Return the [x, y] coordinate for the center point of the cell that contains the specified text.  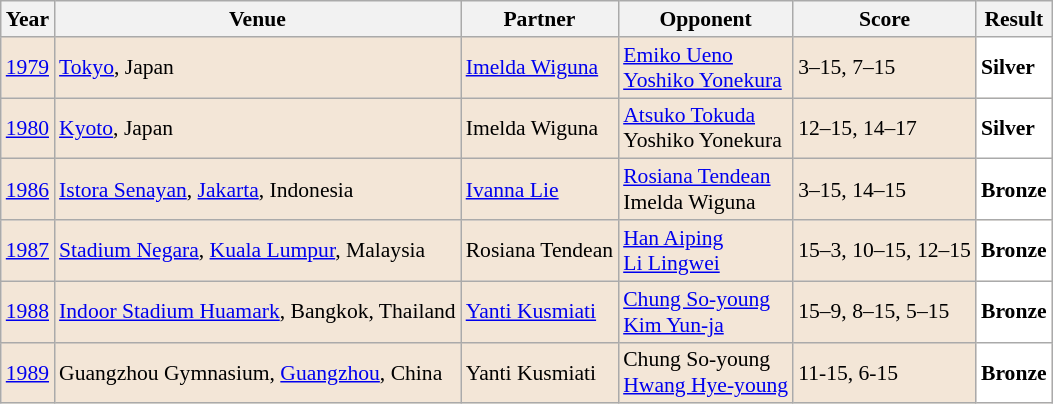
Tokyo, Japan [258, 68]
12–15, 14–17 [884, 128]
Guangzhou Gymnasium, Guangzhou, China [258, 372]
Ivanna Lie [540, 190]
Han Aiping Li Lingwei [706, 250]
1989 [28, 372]
Chung So-young Kim Yun-ja [706, 312]
Chung So-young Hwang Hye-young [706, 372]
11-15, 6-15 [884, 372]
Score [884, 19]
Venue [258, 19]
Emiko Ueno Yoshiko Yonekura [706, 68]
1987 [28, 250]
Opponent [706, 19]
15–9, 8–15, 5–15 [884, 312]
3–15, 14–15 [884, 190]
1988 [28, 312]
Stadium Negara, Kuala Lumpur, Malaysia [258, 250]
Atsuko Tokuda Yoshiko Yonekura [706, 128]
1980 [28, 128]
1986 [28, 190]
Partner [540, 19]
1979 [28, 68]
Rosiana Tendean [540, 250]
3–15, 7–15 [884, 68]
Result [1014, 19]
Year [28, 19]
Indoor Stadium Huamark, Bangkok, Thailand [258, 312]
Kyoto, Japan [258, 128]
15–3, 10–15, 12–15 [884, 250]
Rosiana Tendean Imelda Wiguna [706, 190]
Istora Senayan, Jakarta, Indonesia [258, 190]
